Return the (x, y) coordinate for the center point of the cell that contains the specified text.  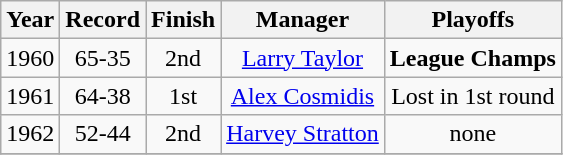
Alex Cosmidis (303, 96)
1962 (30, 134)
Manager (303, 20)
Record (103, 20)
Larry Taylor (303, 58)
1960 (30, 58)
Year (30, 20)
1961 (30, 96)
64-38 (103, 96)
none (472, 134)
Harvey Stratton (303, 134)
Finish (184, 20)
League Champs (472, 58)
Playoffs (472, 20)
65-35 (103, 58)
1st (184, 96)
52-44 (103, 134)
Lost in 1st round (472, 96)
